Scan for the cell matching the given text and deliver its (x, y) coordinate at center. 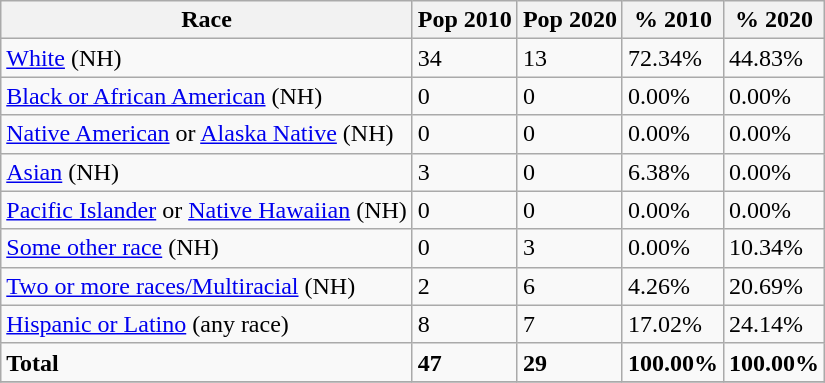
Pop 2020 (570, 20)
20.69% (774, 286)
8 (464, 324)
Two or more races/Multiracial (NH) (207, 286)
13 (570, 58)
2 (464, 286)
Asian (NH) (207, 172)
Race (207, 20)
Total (207, 362)
72.34% (672, 58)
4.26% (672, 286)
Hispanic or Latino (any race) (207, 324)
Some other race (NH) (207, 248)
% 2010 (672, 20)
Pacific Islander or Native Hawaiian (NH) (207, 210)
6.38% (672, 172)
Black or African American (NH) (207, 96)
17.02% (672, 324)
44.83% (774, 58)
34 (464, 58)
7 (570, 324)
24.14% (774, 324)
29 (570, 362)
Pop 2010 (464, 20)
White (NH) (207, 58)
6 (570, 286)
10.34% (774, 248)
Native American or Alaska Native (NH) (207, 134)
47 (464, 362)
% 2020 (774, 20)
